Provide the [x, y] coordinate of the cell's center where the given text is located.  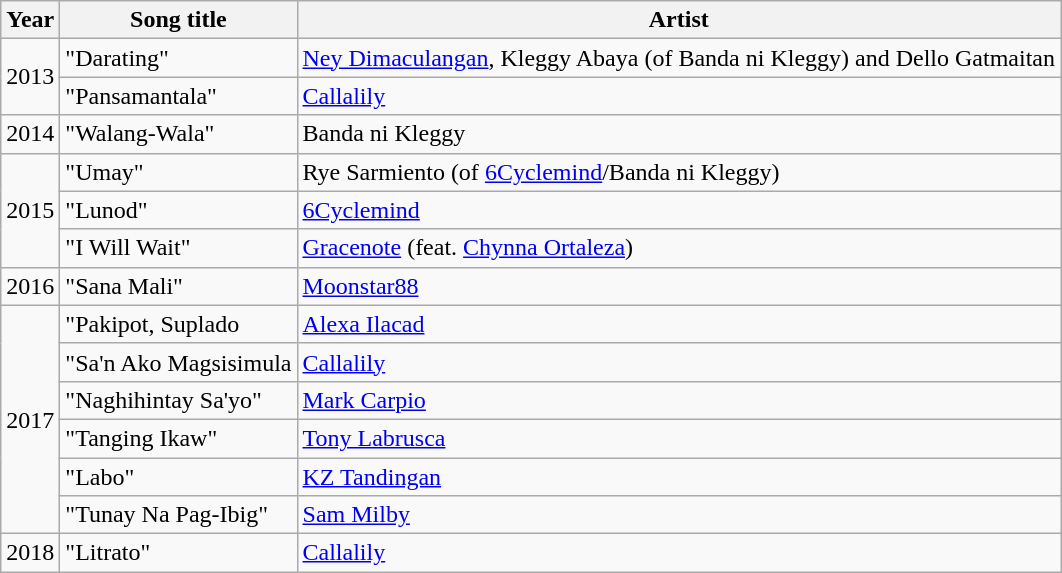
"Naghihintay Sa'yo" [178, 400]
"Labo" [178, 477]
2015 [30, 210]
Alexa Ilacad [679, 324]
Artist [679, 20]
2017 [30, 419]
Year [30, 20]
"I Will Wait" [178, 248]
6Cyclemind [679, 210]
Mark Carpio [679, 400]
Rye Sarmiento (of 6Cyclemind/Banda ni Kleggy) [679, 172]
"Walang-Wala" [178, 134]
"Tanging Ikaw" [178, 438]
"Tunay Na Pag-Ibig" [178, 515]
"Darating" [178, 58]
"Sa'n Ako Magsisimula [178, 362]
Tony Labrusca [679, 438]
Gracenote (feat. Chynna Ortaleza) [679, 248]
Banda ni Kleggy [679, 134]
"Umay" [178, 172]
"Litrato" [178, 553]
KZ Tandingan [679, 477]
2018 [30, 553]
Sam Milby [679, 515]
2016 [30, 286]
Ney Dimaculangan, Kleggy Abaya (of Banda ni Kleggy) and Dello Gatmaitan [679, 58]
"Sana Mali" [178, 286]
"Pakipot, Suplado [178, 324]
"Pansamantala" [178, 96]
2013 [30, 77]
Song title [178, 20]
Moonstar88 [679, 286]
"Lunod" [178, 210]
2014 [30, 134]
